Identify which cell holds the provided text, then report its [X, Y] central coordinate. 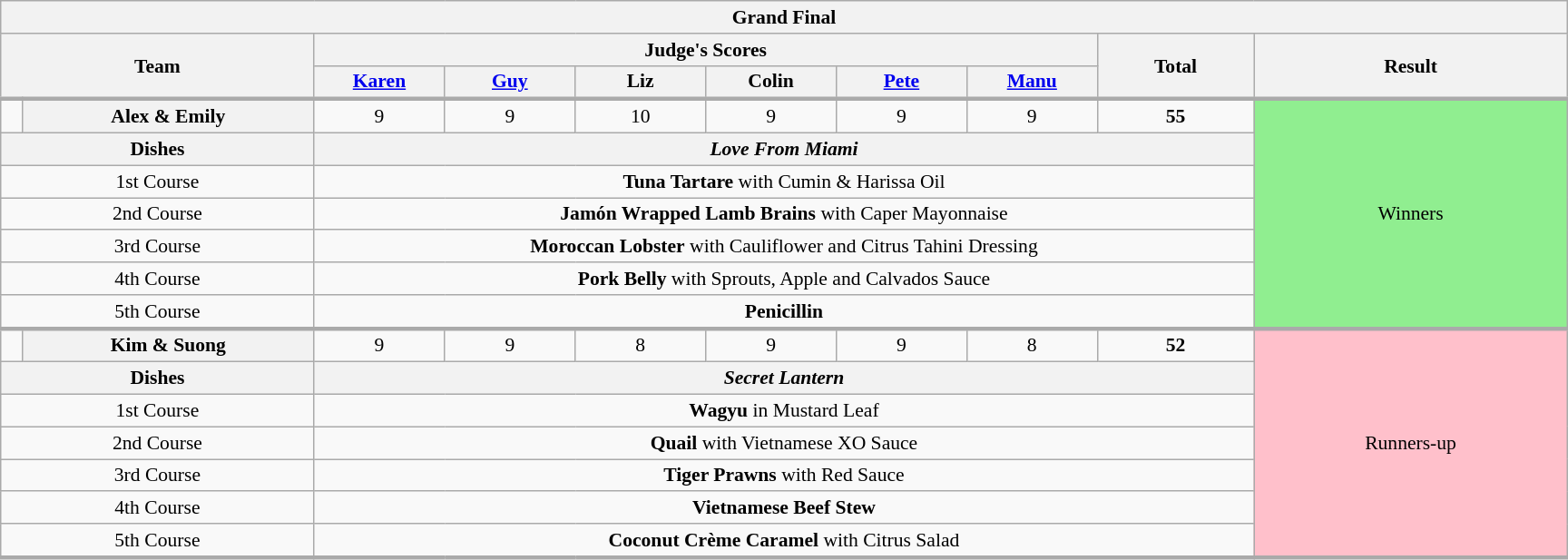
Tuna Tartare with Cumin & Harissa Oil [784, 182]
Judge's Scores [706, 50]
Love From Miami [784, 150]
Runners-up [1410, 443]
Kim & Suong [168, 345]
Quail with Vietnamese XO Sauce [784, 443]
Alex & Emily [168, 116]
Penicillin [784, 312]
10 [641, 116]
Pete [901, 82]
Moroccan Lobster with Cauliflower and Citrus Tahini Dressing [784, 247]
55 [1176, 116]
Result [1410, 67]
Coconut Crème Caramel with Citrus Salad [784, 541]
Karen [379, 82]
Secret Lantern [784, 378]
Manu [1032, 82]
Vietnamese Beef Stew [784, 508]
Tiger Prawns with Red Sauce [784, 476]
52 [1176, 345]
Winners [1410, 214]
Jamón Wrapped Lamb Brains with Caper Mayonnaise [784, 214]
Wagyu in Mustard Leaf [784, 411]
Grand Final [784, 17]
Total [1176, 67]
Pork Belly with Sprouts, Apple and Calvados Sauce [784, 279]
Guy [510, 82]
Colin [771, 82]
Liz [641, 82]
Team [158, 67]
